Capture the cell that displays the provided text and extract its (X, Y) central coordinate. 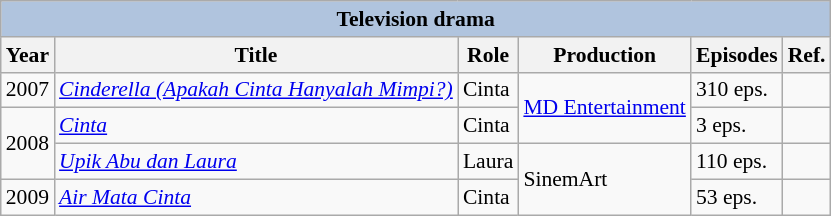
Role (488, 55)
2008 (28, 144)
Episodes (737, 55)
310 eps. (737, 90)
Title (256, 55)
2009 (28, 197)
Television drama (416, 19)
110 eps. (737, 162)
MD Entertainment (604, 108)
Year (28, 55)
Production (604, 55)
53 eps. (737, 197)
Laura (488, 162)
Ref. (807, 55)
Cinderella (Apakah Cinta Hanyalah Mimpi?) (256, 90)
Upik Abu dan Laura (256, 162)
Air Mata Cinta (256, 197)
2007 (28, 90)
SinemArt (604, 180)
3 eps. (737, 126)
